Output the (x, y) coordinate of the center of the cell containing the given text.  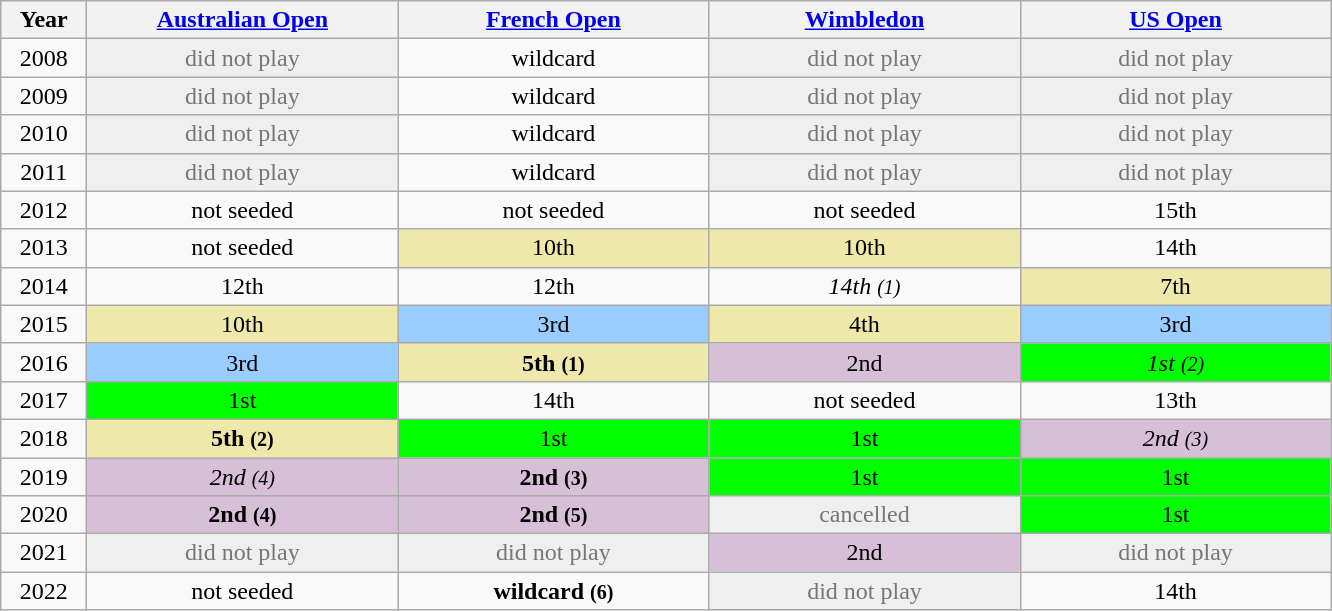
2nd (5) (554, 515)
2017 (44, 400)
5th (2) (242, 438)
2022 (44, 591)
2010 (44, 134)
4th (864, 324)
14th (1) (864, 286)
2008 (44, 58)
13th (1176, 400)
2013 (44, 248)
Wimbledon (864, 20)
2009 (44, 96)
15th (1176, 210)
Year (44, 20)
2016 (44, 362)
French Open (554, 20)
1st (2) (1176, 362)
5th (1) (554, 362)
US Open (1176, 20)
cancelled (864, 515)
2019 (44, 477)
2012 (44, 210)
2018 (44, 438)
2021 (44, 553)
2014 (44, 286)
wildcard (6) (554, 591)
2011 (44, 172)
7th (1176, 286)
Australian Open (242, 20)
2015 (44, 324)
2020 (44, 515)
